Search for the cell housing the specified text and yield its [x, y] center coordinate. 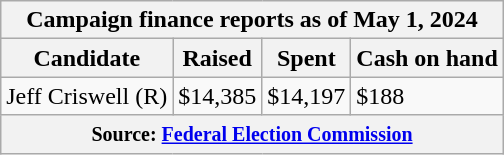
Spent [306, 58]
Candidate [87, 58]
Source: Federal Election Commission [252, 134]
Campaign finance reports as of May 1, 2024 [252, 20]
$14,197 [306, 96]
$188 [427, 96]
Raised [218, 58]
Cash on hand [427, 58]
Jeff Criswell (R) [87, 96]
$14,385 [218, 96]
